Return [x, y] of the center of cell containing provided text 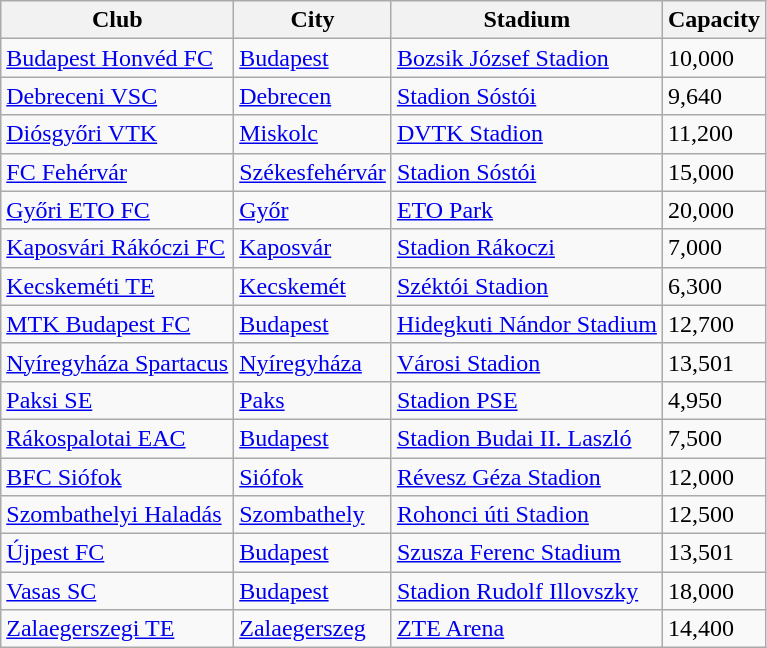
9,640 [714, 96]
12,700 [714, 324]
20,000 [714, 210]
6,300 [714, 286]
Zalaegerszegi TE [118, 629]
Hidegkuti Nándor Stadium [526, 324]
City [313, 20]
FC Fehérvár [118, 172]
BFC Siófok [118, 477]
Székesfehérvár [313, 172]
Diósgyőri VTK [118, 134]
Siófok [313, 477]
Paks [313, 400]
Széktói Stadion [526, 286]
10,000 [714, 58]
Révesz Géza Stadion [526, 477]
Budapest Honvéd FC [118, 58]
Vasas SC [118, 591]
ZTE Arena [526, 629]
Újpest FC [118, 553]
Szombathelyi Haladás [118, 515]
Városi Stadion [526, 362]
Nyíregyháza Spartacus [118, 362]
12,500 [714, 515]
11,200 [714, 134]
Stadion Budai II. Laszló [526, 438]
7,000 [714, 248]
Kaposvár [313, 248]
Kaposvári Rákóczi FC [118, 248]
Kecskemét [313, 286]
Stadion PSE [526, 400]
Stadion Rudolf Illovszky [526, 591]
Paksi SE [118, 400]
15,000 [714, 172]
Stadion Rákoczi [526, 248]
Club [118, 20]
Győri ETO FC [118, 210]
7,500 [714, 438]
Bozsik József Stadion [526, 58]
18,000 [714, 591]
DVTK Stadion [526, 134]
Debrecen [313, 96]
4,950 [714, 400]
Zalaegerszeg [313, 629]
Nyíregyháza [313, 362]
ETO Park [526, 210]
Capacity [714, 20]
Stadium [526, 20]
Kecskeméti TE [118, 286]
Szombathely [313, 515]
12,000 [714, 477]
Debreceni VSC [118, 96]
Miskolc [313, 134]
Győr [313, 210]
Rohonci úti Stadion [526, 515]
Rákospalotai EAC [118, 438]
MTK Budapest FC [118, 324]
14,400 [714, 629]
Szusza Ferenc Stadium [526, 553]
